From the cell containing the given text, extract its center point as [x, y] coordinate. 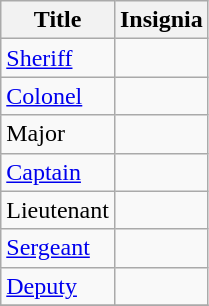
Major [58, 134]
Sergeant [58, 248]
Colonel [58, 96]
Sheriff [58, 58]
Deputy [58, 286]
Lieutenant [58, 210]
Insignia [161, 20]
Captain [58, 172]
Title [58, 20]
